Capture the cell that displays the provided text and extract its (x, y) central coordinate. 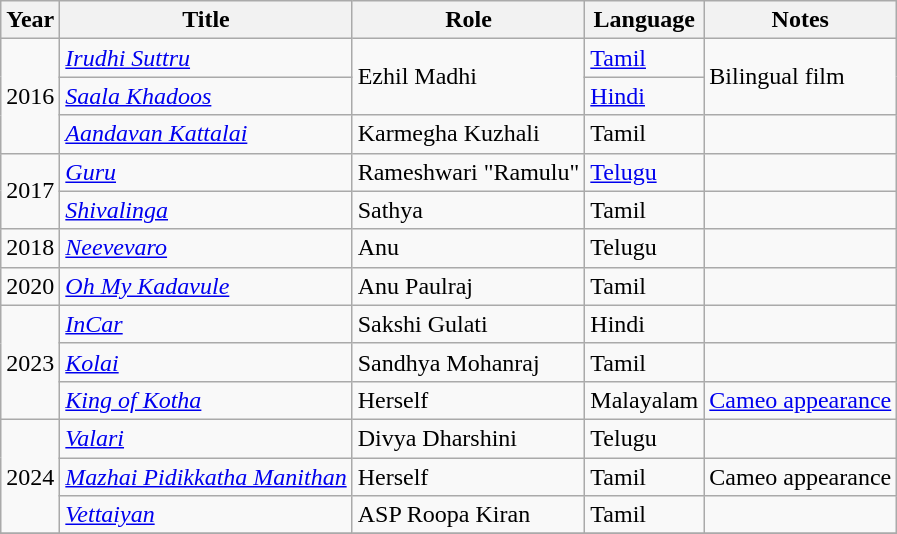
Oh My Kadavule (206, 286)
Rameshwari "Ramulu" (468, 172)
Divya Dharshini (468, 438)
Neevevaro (206, 248)
Karmegha Kuzhali (468, 134)
Irudhi Suttru (206, 58)
Anu Paulraj (468, 286)
2017 (30, 191)
2024 (30, 476)
Aandavan Kattalai (206, 134)
Kolai (206, 362)
Mazhai Pidikkatha Manithan (206, 477)
2016 (30, 96)
Bilingual film (800, 77)
InCar (206, 324)
Ezhil Madhi (468, 77)
Sathya (468, 210)
2020 (30, 286)
Language (644, 20)
Role (468, 20)
Saala Khadoos (206, 96)
Sandhya Mohanraj (468, 362)
Malayalam (644, 400)
ASP Roopa Kiran (468, 515)
Anu (468, 248)
Guru (206, 172)
King of Kotha (206, 400)
2023 (30, 362)
Valari (206, 438)
Shivalinga (206, 210)
Title (206, 20)
2018 (30, 248)
Sakshi Gulati (468, 324)
Vettaiyan (206, 515)
Year (30, 20)
Notes (800, 20)
